Provide the [X, Y] coordinate of the cell's center where the given text is located.  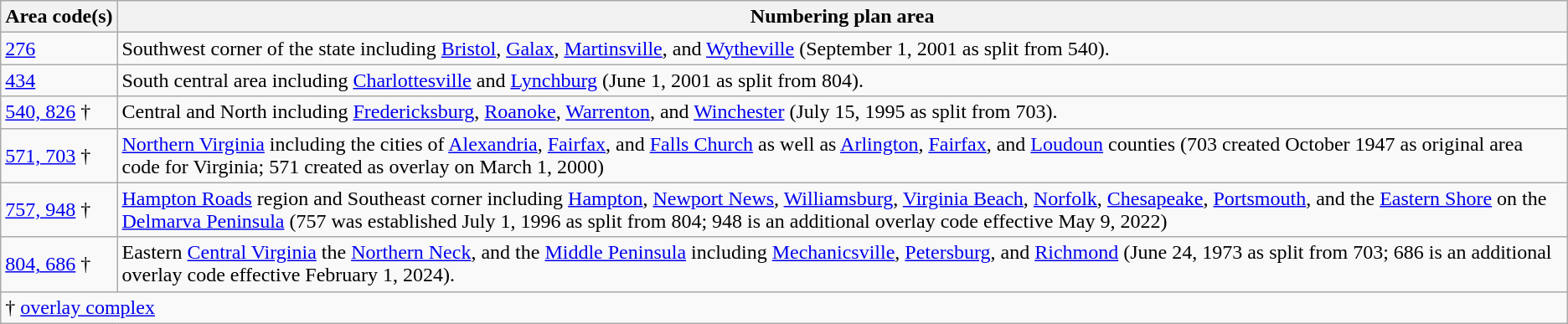
Numbering plan area [843, 17]
Central and North including Fredericksburg, Roanoke, Warrenton, and Winchester (July 15, 1995 as split from 703). [843, 112]
† overlay complex [784, 307]
540, 826 † [59, 112]
757, 948 † [59, 209]
276 [59, 49]
804, 686 † [59, 265]
Southwest corner of the state including Bristol, Galax, Martinsville, and Wytheville (September 1, 2001 as split from 540). [843, 49]
Area code(s) [59, 17]
434 [59, 80]
571, 703 † [59, 156]
South central area including Charlottesville and Lynchburg (June 1, 2001 as split from 804). [843, 80]
